Extract the [X, Y] coordinate from the center of the cell holding the provided text.  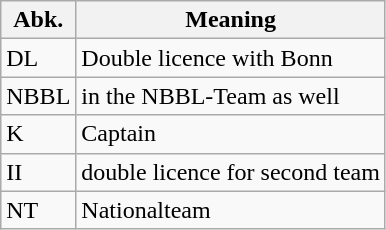
Abk. [38, 20]
double licence for second team [231, 172]
DL [38, 58]
in the NBBL-Team as well [231, 96]
Meaning [231, 20]
Double licence with Bonn [231, 58]
NBBL [38, 96]
Captain [231, 134]
K [38, 134]
NT [38, 210]
II [38, 172]
Nationalteam [231, 210]
